Pinpoint the cell where the given text exists, returning its (X, Y) midpoint coordinate. 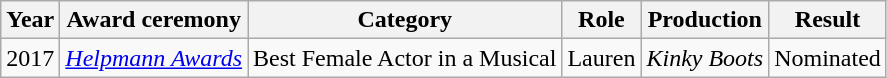
Lauren (602, 58)
Best Female Actor in a Musical (405, 58)
Kinky Boots (705, 58)
Nominated (828, 58)
Role (602, 20)
Year (30, 20)
Production (705, 20)
2017 (30, 58)
Award ceremony (154, 20)
Result (828, 20)
Category (405, 20)
Helpmann Awards (154, 58)
